Provide the [x, y] coordinate of the cell's center where the given text is located.  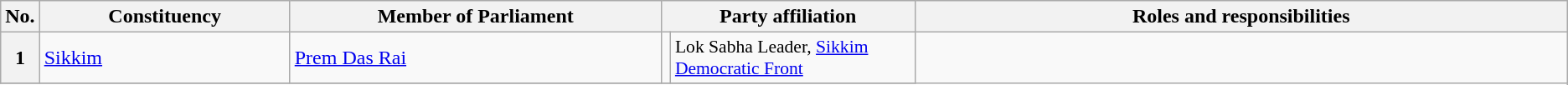
No. [20, 17]
Member of Parliament [476, 17]
1 [20, 58]
Lok Sabha Leader, Sikkim Democratic Front [792, 58]
Prem Das Rai [476, 58]
Constituency [164, 17]
Sikkim [164, 58]
Roles and responsibilities [1241, 17]
Party affiliation [787, 17]
